Find where the given text appears and provide that cell's center as (X, Y) coordinate. 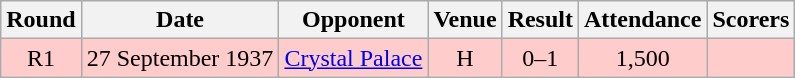
Date (180, 20)
Opponent (354, 20)
R1 (41, 58)
Attendance (643, 20)
Crystal Palace (354, 58)
Round (41, 20)
27 September 1937 (180, 58)
Scorers (751, 20)
Venue (465, 20)
H (465, 58)
0–1 (540, 58)
Result (540, 20)
1,500 (643, 58)
